Scan for the cell matching the given text and deliver its (X, Y) coordinate at center. 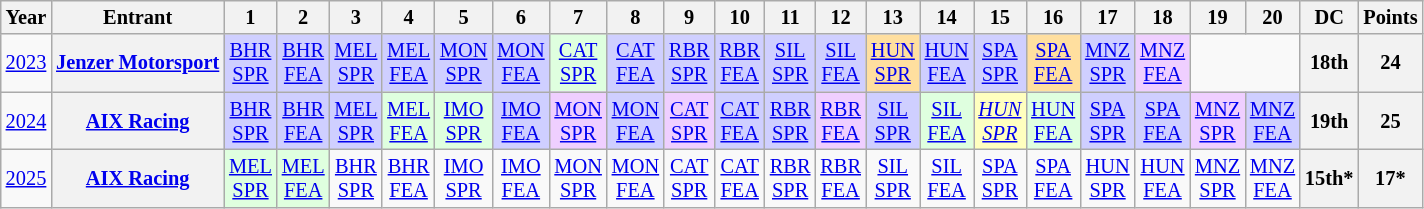
10 (739, 17)
17* (1390, 178)
9 (689, 17)
Year (26, 17)
18th (1329, 63)
14 (947, 17)
8 (636, 17)
19th (1329, 121)
24 (1390, 63)
7 (578, 17)
2024 (26, 121)
5 (464, 17)
18 (1162, 17)
Jenzer Motorsport (138, 63)
11 (790, 17)
19 (1218, 17)
20 (1272, 17)
17 (1108, 17)
2 (304, 17)
DC (1329, 17)
Entrant (138, 17)
1 (250, 17)
15 (1000, 17)
3 (356, 17)
6 (520, 17)
25 (1390, 121)
13 (893, 17)
16 (1053, 17)
15th* (1329, 178)
Points (1390, 17)
4 (408, 17)
2023 (26, 63)
12 (840, 17)
2025 (26, 178)
